Provide the [x, y] coordinate of the cell's center where the given text is located.  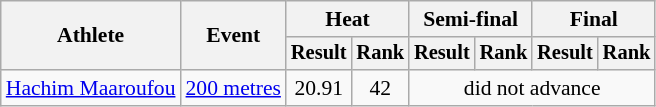
200 metres [234, 88]
Semi-final [470, 19]
did not advance [532, 88]
Heat [348, 19]
Event [234, 36]
Hachim Maaroufou [91, 88]
42 [380, 88]
20.91 [319, 88]
Athlete [91, 36]
Final [594, 19]
